Detect which cell encompasses the target text, then output its [X, Y] center coordinate. 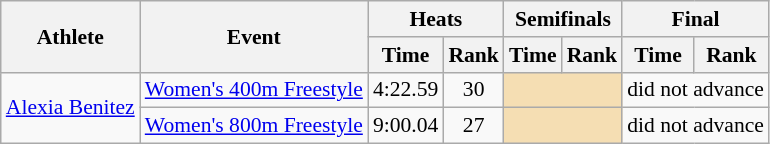
Women's 800m Freestyle [254, 126]
Event [254, 36]
Athlete [70, 36]
Alexia Benitez [70, 108]
Women's 400m Freestyle [254, 90]
4:22.59 [406, 90]
Heats [436, 19]
Final [696, 19]
9:00.04 [406, 126]
27 [474, 126]
Semifinals [563, 19]
30 [474, 90]
